Detect which cell encompasses the target text, then output its [x, y] center coordinate. 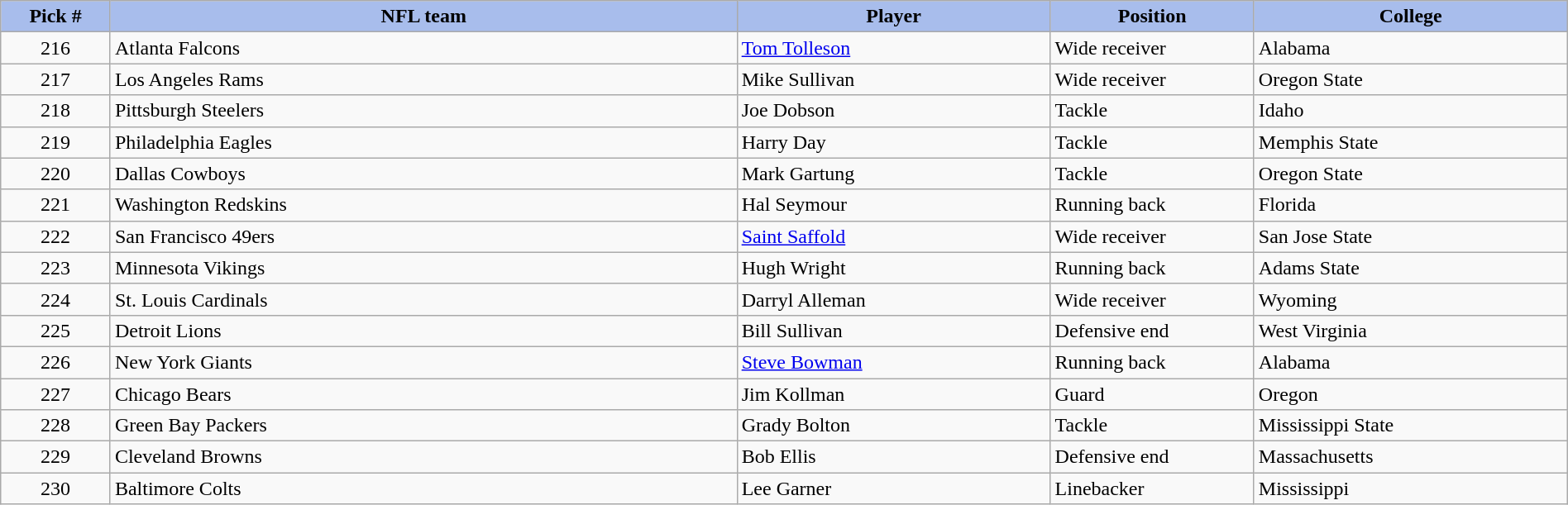
Joe Dobson [893, 111]
Adams State [1411, 268]
Lee Garner [893, 488]
Hal Seymour [893, 205]
Guard [1152, 394]
229 [56, 457]
Pick # [56, 17]
Atlanta Falcons [423, 48]
Detroit Lions [423, 331]
Saint Saffold [893, 236]
Minnesota Vikings [423, 268]
224 [56, 299]
Bob Ellis [893, 457]
Idaho [1411, 111]
Oregon [1411, 394]
Baltimore Colts [423, 488]
Los Angeles Rams [423, 79]
Green Bay Packers [423, 426]
Jim Kollman [893, 394]
Cleveland Browns [423, 457]
219 [56, 142]
Memphis State [1411, 142]
Mike Sullivan [893, 79]
College [1411, 17]
223 [56, 268]
Pittsburgh Steelers [423, 111]
Harry Day [893, 142]
Steve Bowman [893, 362]
227 [56, 394]
Bill Sullivan [893, 331]
Tom Tolleson [893, 48]
New York Giants [423, 362]
216 [56, 48]
Player [893, 17]
Linebacker [1152, 488]
228 [56, 426]
West Virginia [1411, 331]
Wyoming [1411, 299]
230 [56, 488]
Dallas Cowboys [423, 174]
225 [56, 331]
Darryl Alleman [893, 299]
San Francisco 49ers [423, 236]
San Jose State [1411, 236]
Chicago Bears [423, 394]
St. Louis Cardinals [423, 299]
222 [56, 236]
Position [1152, 17]
221 [56, 205]
218 [56, 111]
Mississippi State [1411, 426]
226 [56, 362]
Hugh Wright [893, 268]
217 [56, 79]
Mark Gartung [893, 174]
Massachusetts [1411, 457]
220 [56, 174]
Mississippi [1411, 488]
Washington Redskins [423, 205]
Grady Bolton [893, 426]
NFL team [423, 17]
Philadelphia Eagles [423, 142]
Florida [1411, 205]
